Extract the (X, Y) coordinate from the center of the cell holding the provided text.  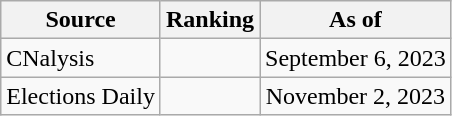
November 2, 2023 (356, 96)
September 6, 2023 (356, 58)
As of (356, 20)
Ranking (210, 20)
Source (81, 20)
Elections Daily (81, 96)
CNalysis (81, 58)
